Capture the cell that displays the provided text and extract its (x, y) central coordinate. 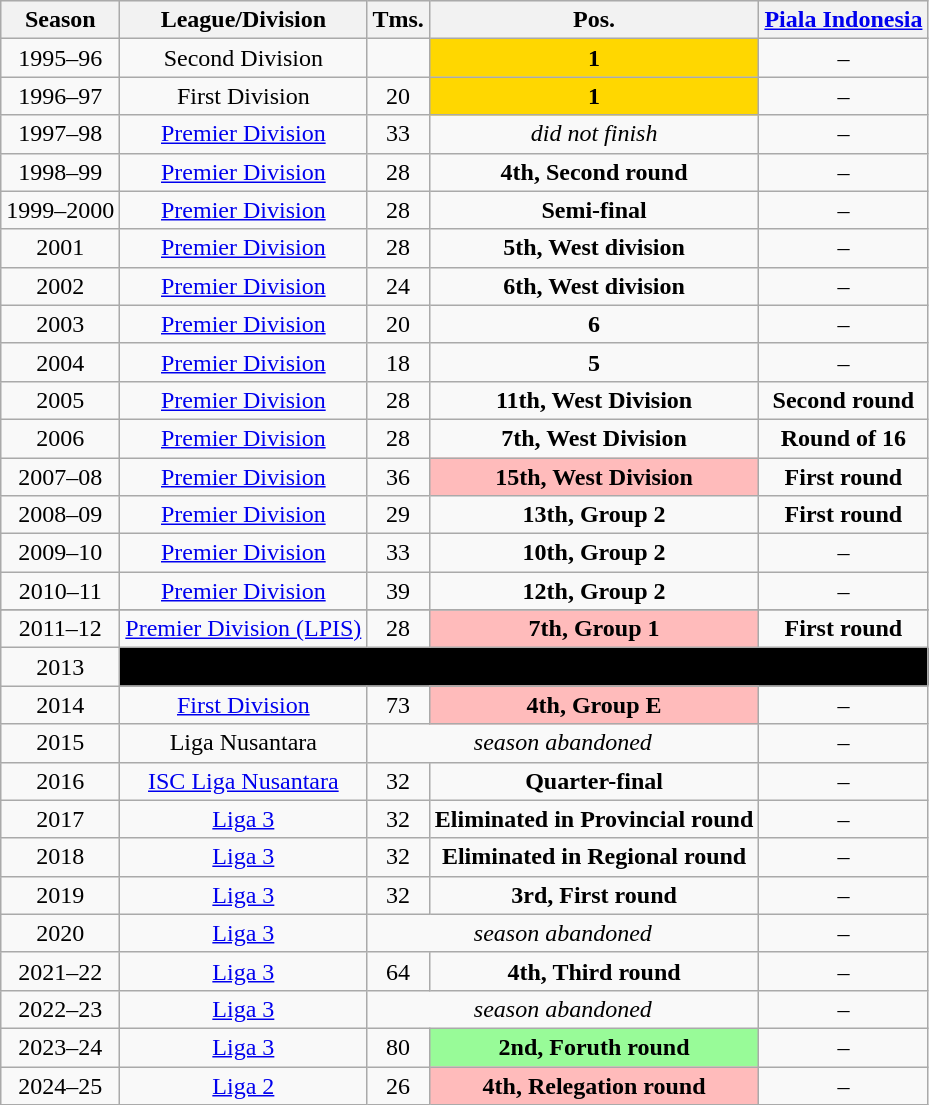
Second Division (244, 58)
1995–96 (60, 58)
6 (594, 324)
7th, Group 1 (594, 629)
Season (60, 20)
13th, Group 2 (594, 515)
5th, West division (594, 248)
4th, Third round (594, 971)
1999–2000 (60, 210)
Pos. (594, 20)
Liga 2 (244, 1085)
2018 (60, 857)
36 (398, 477)
Tms. (398, 20)
League/Division (244, 20)
Second round (844, 400)
Premier Division (LPIS) (244, 629)
2013 (60, 667)
3rd, First round (594, 895)
7th, West Division (594, 438)
2020 (60, 933)
2003 (60, 324)
2021–22 (60, 971)
15th, West Division (594, 477)
1996–97 (60, 96)
2001 (60, 248)
12th, Group 2 (594, 591)
2014 (60, 705)
Liga Nusantara (244, 743)
26 (398, 1085)
64 (398, 971)
2022–23 (60, 1009)
2023–24 (60, 1047)
Round of 16 (844, 438)
2011–12 (60, 629)
29 (398, 515)
10th, Group 2 (594, 553)
6th, West division (594, 286)
18 (398, 362)
Semi-final (594, 210)
4th, Second round (594, 172)
2009–10 (60, 553)
2006 (60, 438)
2004 (60, 362)
5 (594, 362)
1997–98 (60, 134)
24 (398, 286)
2005 (60, 400)
4th, Group E (594, 705)
2010–11 (60, 591)
2007–08 (60, 477)
2019 (60, 895)
73 (398, 705)
Quarter-final (594, 781)
1998–99 (60, 172)
2002 (60, 286)
39 (398, 591)
did not finish (594, 134)
2016 (60, 781)
2017 (60, 819)
Eliminated in Provincial round (594, 819)
4th, Relegation round (594, 1085)
11th, West Division (594, 400)
Piala Indonesia (844, 20)
Eliminated in Regional round (594, 857)
2024–25 (60, 1085)
2015 (60, 743)
80 (398, 1047)
ISC Liga Nusantara (244, 781)
2008–09 (60, 515)
2nd, Foruth round (594, 1047)
